Determine the (x, y) coordinate at the center of the cell enclosing the given text.  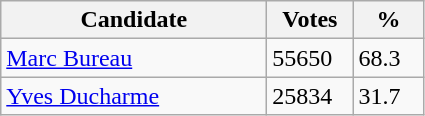
68.3 (388, 58)
55650 (310, 58)
Marc Bureau (134, 58)
Candidate (134, 20)
25834 (310, 96)
% (388, 20)
Votes (310, 20)
31.7 (388, 96)
Yves Ducharme (134, 96)
